From the cell containing the given text, extract its center point as [x, y] coordinate. 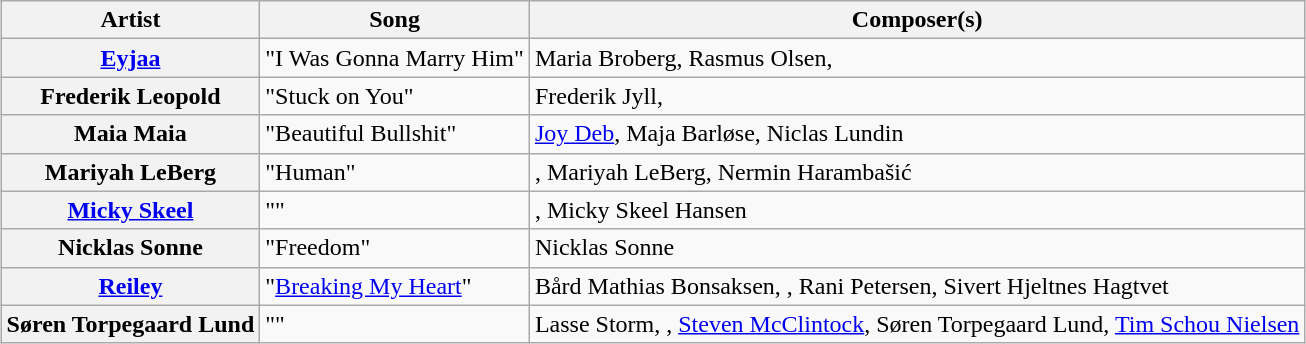
Song [395, 20]
Mariyah LeBerg [130, 172]
"Beautiful Bullshit" [395, 134]
"Stuck on You" [395, 96]
Bård Mathias Bonsaksen, , Rani Petersen, Sivert Hjeltnes Hagtvet [917, 286]
Frederik Leopold [130, 96]
Maia Maia [130, 134]
"Human" [395, 172]
Artist [130, 20]
Composer(s) [917, 20]
, Micky Skeel Hansen [917, 210]
Lasse Storm, , Steven McClintock, Søren Torpegaard Lund, Tim Schou Nielsen [917, 324]
Reiley [130, 286]
"Freedom" [395, 248]
"I Was Gonna Marry Him" [395, 58]
Micky Skeel [130, 210]
, Mariyah LeBerg, Nermin Harambašić [917, 172]
Søren Torpegaard Lund [130, 324]
Joy Deb, Maja Barløse, Niclas Lundin [917, 134]
"Breaking My Heart" [395, 286]
Eyjaa [130, 58]
Maria Broberg, Rasmus Olsen, [917, 58]
Frederik Jyll, [917, 96]
